Locate the cell with the specified text and output its (x, y) center coordinate. 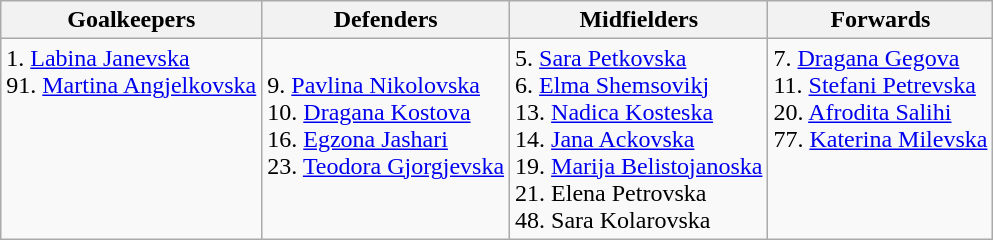
Forwards (880, 20)
Midfielders (639, 20)
9. Pavlina Nikolovska 10. Dragana Kostova 16. Egzona Jashari 23. Teodora Gjorgjevska (386, 139)
Defenders (386, 20)
1. Labina Janevska 91. Martina Angjelkovska (132, 139)
Goalkeepers (132, 20)
7. Dragana Gegova 11. Stefani Petrevska 20. Afrodita Salihi 77. Katerina Milevska (880, 139)
5. Sara Petkovska6. Elma Shemsovikj 13. Nadica Kosteska 14. Jana Ackovska 19. Marija Belistojanoska 21. Elena Petrovska 48. Sara Kolarovska (639, 139)
